Capture the cell that displays the provided text and extract its (X, Y) central coordinate. 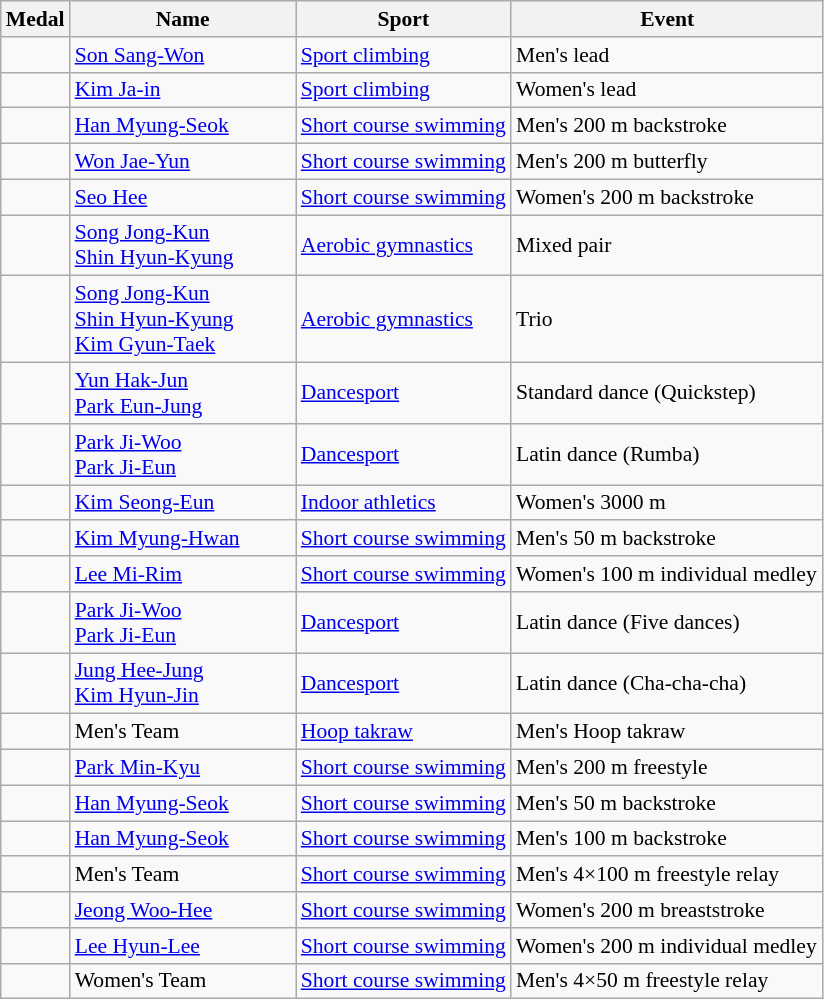
Women's 3000 m (668, 503)
Trio (668, 320)
Men's 200 m butterfly (668, 162)
Men's 100 m backstroke (668, 839)
Kim Ja-in (183, 90)
Lee Mi-Rim (183, 574)
Event (668, 19)
Men's 4×100 m freestyle relay (668, 875)
Hoop takraw (404, 732)
Latin dance (Five dances) (668, 622)
Latin dance (Cha-cha-cha) (668, 684)
Yun Hak-Jun Park Eun-Jung (183, 394)
Women's 200 m individual medley (668, 946)
Women's 200 m breaststroke (668, 910)
Men's 4×50 m freestyle relay (668, 981)
Kim Myung-Hwan (183, 539)
Jung Hee-Jung Kim Hyun-Jin (183, 684)
Name (183, 19)
Seo Hee (183, 197)
Standard dance (Quickstep) (668, 394)
Men's lead (668, 55)
Kim Seong-Eun (183, 503)
Song Jong-Kun Shin Hyun-Kyung (183, 246)
Sport (404, 19)
Lee Hyun-Lee (183, 946)
Indoor athletics (404, 503)
Women's lead (668, 90)
Song Jong-Kun Shin Hyun-Kyung Kim Gyun-Taek (183, 320)
Mixed pair (668, 246)
Jeong Woo-Hee (183, 910)
Won Jae-Yun (183, 162)
Men's Hoop takraw (668, 732)
Latin dance (Rumba) (668, 454)
Medal (36, 19)
Women's 100 m individual medley (668, 574)
Men's 200 m freestyle (668, 768)
Park Min-Kyu (183, 768)
Men's 200 m backstroke (668, 126)
Women's 200 m backstroke (668, 197)
Son Sang-Won (183, 55)
Women's Team (183, 981)
